Provide the [x, y] coordinate of the cell's center where the given text is located.  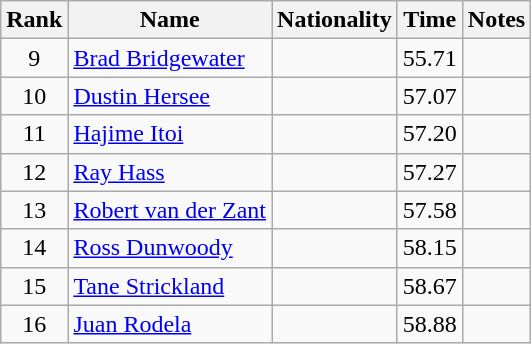
Juan Rodela [170, 324]
13 [34, 210]
58.67 [430, 286]
58.15 [430, 248]
15 [34, 286]
58.88 [430, 324]
57.27 [430, 172]
Time [430, 20]
14 [34, 248]
Tane Strickland [170, 286]
9 [34, 58]
Robert van der Zant [170, 210]
Ross Dunwoody [170, 248]
Dustin Hersee [170, 96]
12 [34, 172]
Ray Hass [170, 172]
16 [34, 324]
Hajime Itoi [170, 134]
Notes [496, 20]
57.07 [430, 96]
Name [170, 20]
Rank [34, 20]
57.58 [430, 210]
11 [34, 134]
Brad Bridgewater [170, 58]
55.71 [430, 58]
10 [34, 96]
Nationality [335, 20]
57.20 [430, 134]
